From the cell containing the given text, extract its center point as [x, y] coordinate. 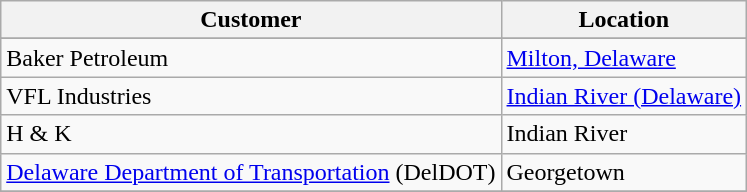
Location [624, 20]
VFL Industries [251, 96]
Delaware Department of Transportation (DelDOT) [251, 172]
Georgetown [624, 172]
Customer [251, 20]
Indian River [624, 134]
Indian River (Delaware) [624, 96]
H & K [251, 134]
Milton, Delaware [624, 58]
Baker Petroleum [251, 58]
